Return [X, Y] of the center of cell containing provided text 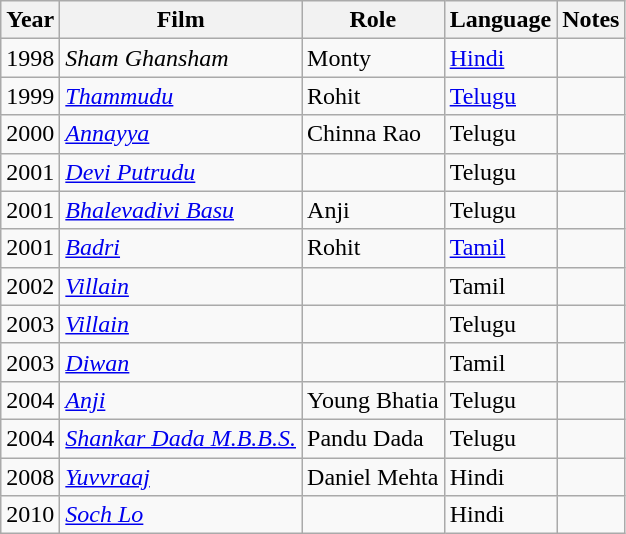
Language [500, 20]
Yuvvraaj [181, 477]
Young Bhatia [374, 400]
Year [30, 20]
Badri [181, 248]
Annayya [181, 134]
Pandu Dada [374, 438]
Soch Lo [181, 515]
2010 [30, 515]
Diwan [181, 362]
Notes [591, 20]
Sham Ghansham [181, 58]
Shankar Dada M.B.B.S. [181, 438]
Daniel Mehta [374, 477]
Bhalevadivi Basu [181, 210]
Monty [374, 58]
2008 [30, 477]
1998 [30, 58]
2002 [30, 286]
Devi Putrudu [181, 172]
1999 [30, 96]
Role [374, 20]
Thammudu [181, 96]
Chinna Rao [374, 134]
2000 [30, 134]
Film [181, 20]
